Search for the cell housing the specified text and yield its [x, y] center coordinate. 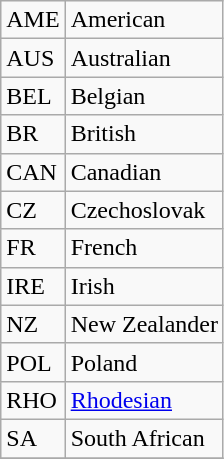
Belgian [144, 96]
South African [144, 438]
Poland [144, 362]
NZ [33, 324]
New Zealander [144, 324]
Rhodesian [144, 400]
BR [33, 134]
Czechoslovak [144, 210]
CAN [33, 172]
American [144, 20]
Irish [144, 286]
POL [33, 362]
Australian [144, 58]
IRE [33, 286]
AME [33, 20]
CZ [33, 210]
RHO [33, 400]
SA [33, 438]
AUS [33, 58]
FR [33, 248]
British [144, 134]
BEL [33, 96]
Canadian [144, 172]
French [144, 248]
